Extract the [x, y] coordinate from the center of the cell holding the provided text.  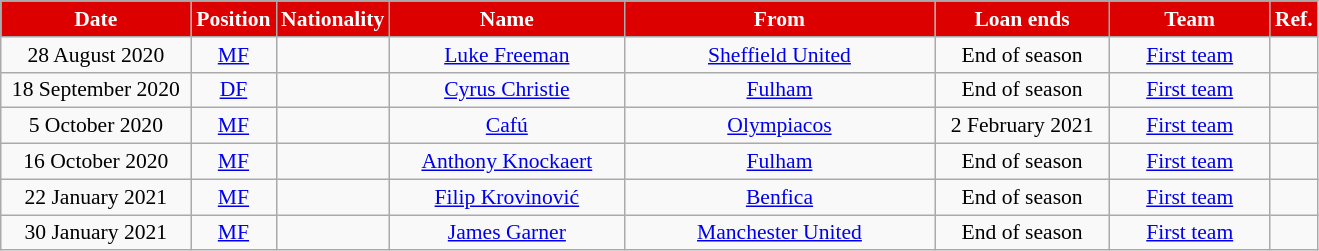
Date [96, 19]
Manchester United [779, 233]
Position [234, 19]
16 October 2020 [96, 162]
Sheffield United [779, 55]
Luke Freeman [506, 55]
Olympiacos [779, 126]
22 January 2021 [96, 197]
28 August 2020 [96, 55]
Ref. [1294, 19]
From [779, 19]
Team [1190, 19]
Cafú [506, 126]
Anthony Knockaert [506, 162]
2 February 2021 [1022, 126]
Nationality [332, 19]
Loan ends [1022, 19]
Filip Krovinović [506, 197]
5 October 2020 [96, 126]
Cyrus Christie [506, 90]
18 September 2020 [96, 90]
James Garner [506, 233]
DF [234, 90]
Name [506, 19]
30 January 2021 [96, 233]
Benfica [779, 197]
